Capture the cell that displays the provided text and extract its [X, Y] central coordinate. 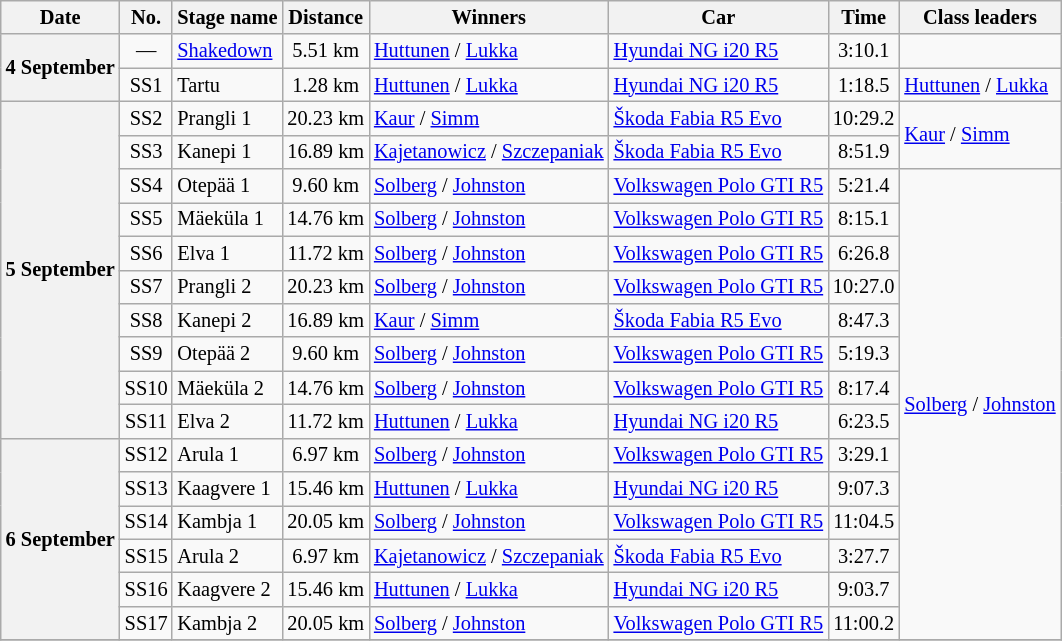
6 September [60, 539]
3:27.7 [864, 556]
6:23.5 [864, 421]
Arula 1 [227, 455]
Kambja 1 [227, 522]
8:17.4 [864, 388]
3:10.1 [864, 51]
5 September [60, 270]
8:51.9 [864, 152]
1:18.5 [864, 85]
SS12 [146, 455]
Date [60, 17]
Arula 2 [227, 556]
9:03.7 [864, 589]
SS1 [146, 85]
Prangli 1 [227, 118]
Kambja 2 [227, 623]
Kaagvere 1 [227, 489]
SS11 [146, 421]
Mäeküla 2 [227, 388]
No. [146, 17]
SS9 [146, 354]
10:29.2 [864, 118]
9:07.3 [864, 489]
SS10 [146, 388]
3:29.1 [864, 455]
Elva 1 [227, 253]
4 September [60, 68]
SS3 [146, 152]
Stage name [227, 17]
Otepää 2 [227, 354]
Tartu [227, 85]
8:15.1 [864, 219]
Distance [326, 17]
6:26.8 [864, 253]
Prangli 2 [227, 287]
SS6 [146, 253]
SS7 [146, 287]
Mäeküla 1 [227, 219]
SS14 [146, 522]
SS4 [146, 186]
8:47.3 [864, 320]
SS2 [146, 118]
SS15 [146, 556]
Kaagvere 2 [227, 589]
11:00.2 [864, 623]
Kanepi 1 [227, 152]
Elva 2 [227, 421]
5:21.4 [864, 186]
5:19.3 [864, 354]
1.28 km [326, 85]
Time [864, 17]
SS13 [146, 489]
Winners [489, 17]
Kanepi 2 [227, 320]
5.51 km [326, 51]
Car [718, 17]
11:04.5 [864, 522]
— [146, 51]
SS16 [146, 589]
Class leaders [980, 17]
SS17 [146, 623]
SS8 [146, 320]
SS5 [146, 219]
Otepää 1 [227, 186]
Shakedown [227, 51]
10:27.0 [864, 287]
